Detect which cell encompasses the target text, then output its (x, y) center coordinate. 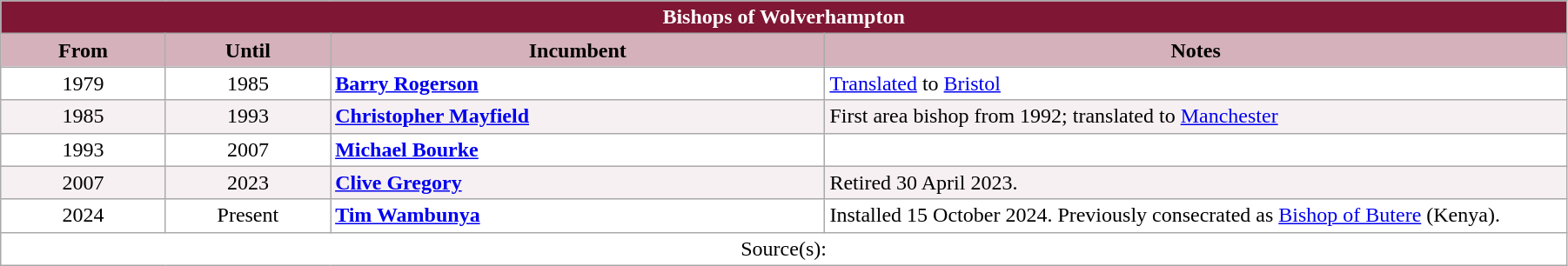
Installed 15 October 2024. Previously consecrated as Bishop of Butere (Kenya). (1196, 216)
Michael Bourke (578, 150)
Translated to Bristol (1196, 83)
Incumbent (578, 50)
Clive Gregory (578, 183)
2023 (247, 183)
Bishops of Wolverhampton (784, 17)
Present (247, 216)
1979 (84, 83)
Christopher Mayfield (578, 116)
Retired 30 April 2023. (1196, 183)
From (84, 50)
Source(s): (784, 249)
Until (247, 50)
First area bishop from 1992; translated to Manchester (1196, 116)
Barry Rogerson (578, 83)
Tim Wambunya (578, 216)
2024 (84, 216)
Notes (1196, 50)
